Locate the cell with the specified text and output its [X, Y] center coordinate. 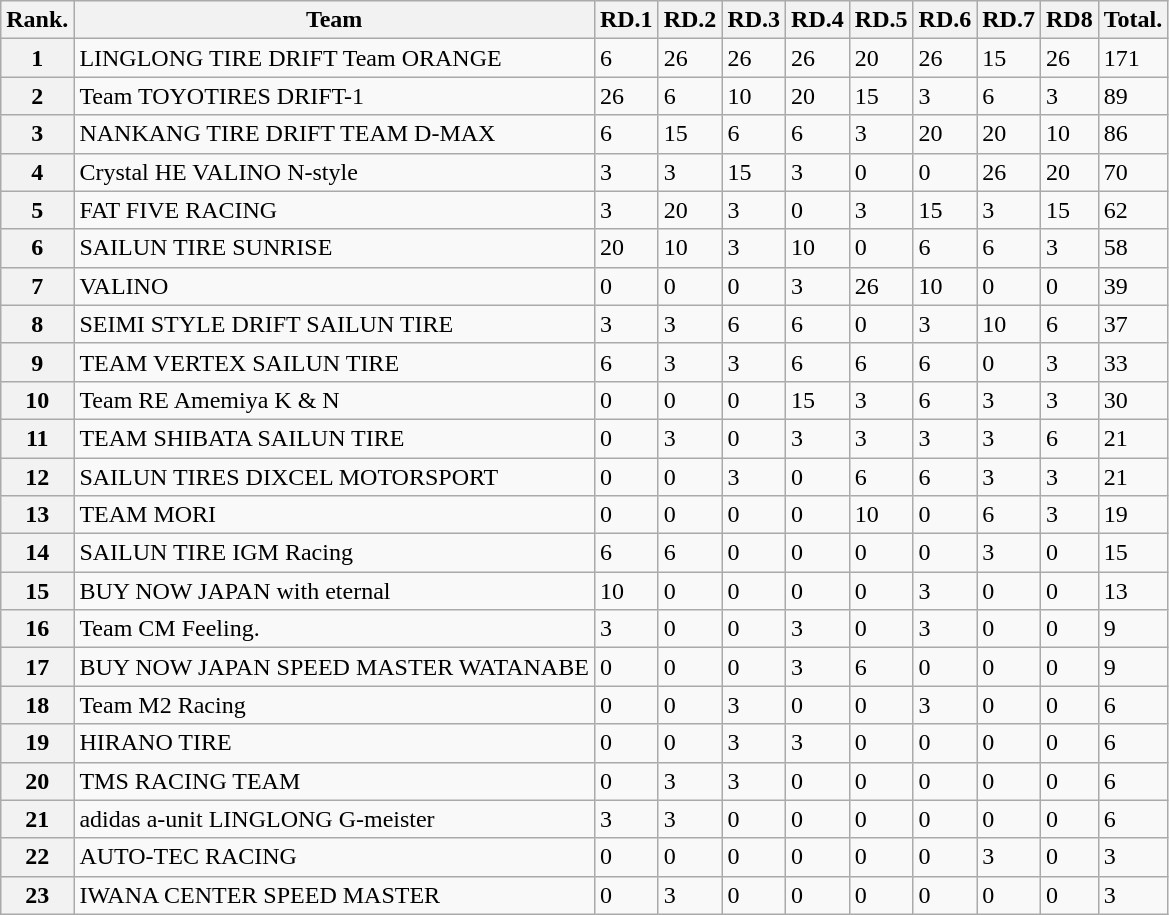
17 [38, 667]
TEAM MORI [334, 515]
Team [334, 20]
2 [38, 96]
33 [1133, 362]
23 [38, 895]
RD.7 [1009, 20]
BUY NOW JAPAN with eternal [334, 591]
37 [1133, 324]
16 [38, 629]
Total. [1133, 20]
RD.4 [818, 20]
Crystal HE VALINO N-style [334, 172]
SAILUN TIRE IGM Racing [334, 553]
adidas a-unit LINGLONG G-meister [334, 819]
VALINO [334, 286]
5 [38, 210]
11 [38, 438]
Rank. [38, 20]
62 [1133, 210]
18 [38, 705]
SAILUN TIRE SUNRISE [334, 248]
70 [1133, 172]
4 [38, 172]
30 [1133, 400]
LINGLONG TIRE DRIFT Team ORANGE [334, 58]
Team M2 Racing [334, 705]
FAT FIVE RACING [334, 210]
RD.5 [881, 20]
TEAM SHIBATA SAILUN TIRE [334, 438]
RD8 [1069, 20]
IWANA CENTER SPEED MASTER [334, 895]
1 [38, 58]
HIRANO TIRE [334, 743]
171 [1133, 58]
8 [38, 324]
22 [38, 857]
12 [38, 477]
7 [38, 286]
Team CM Feeling. [334, 629]
BUY NOW JAPAN SPEED MASTER WATANABE [334, 667]
SAILUN TIRES DIXCEL MOTORSPORT [334, 477]
RD.6 [945, 20]
39 [1133, 286]
RD.3 [754, 20]
89 [1133, 96]
TMS RACING TEAM [334, 781]
SEIMI STYLE DRIFT SAILUN TIRE [334, 324]
RD.2 [690, 20]
TEAM VERTEX SAILUN TIRE [334, 362]
Team TOYOTIRES DRIFT-1 [334, 96]
58 [1133, 248]
Team RE Amemiya K & N [334, 400]
AUTO-TEC RACING [334, 857]
86 [1133, 134]
14 [38, 553]
RD.1 [626, 20]
NANKANG TIRE DRIFT TEAM D-MAX [334, 134]
